Output the (X, Y) coordinate of the center of the cell containing the given text.  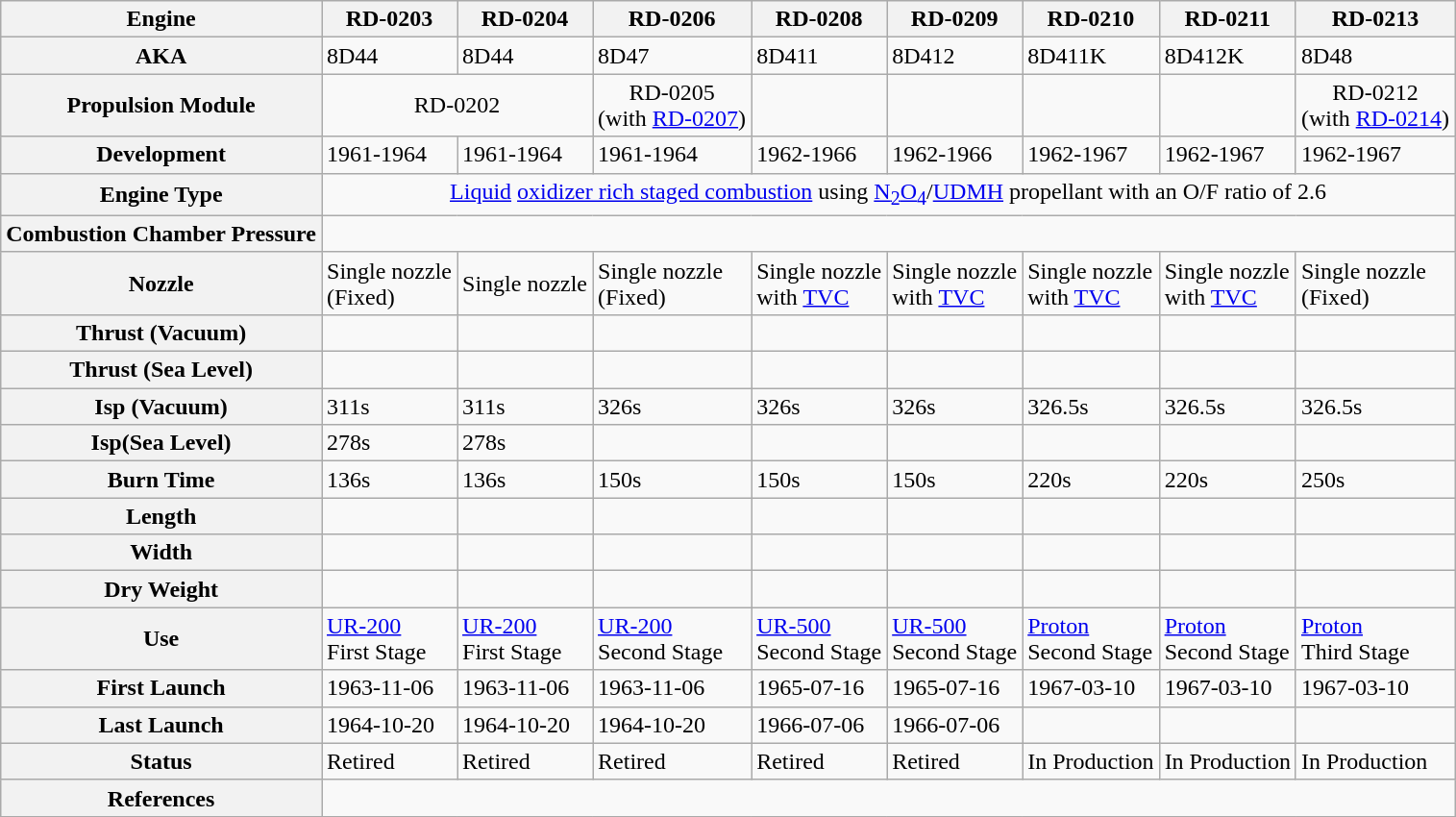
Width (161, 553)
RD-0204 (525, 19)
Combustion Chamber Pressure (161, 234)
Burn Time (161, 480)
RD-0209 (955, 19)
Thrust (Vacuum) (161, 333)
8D411 (819, 56)
RD-0202 (457, 106)
Status (161, 761)
Engine (161, 19)
Nozzle (161, 283)
RD-0213 (1374, 19)
Use (161, 638)
8D412K (1227, 56)
Single nozzle (525, 283)
RD-0208 (819, 19)
RD-0210 (1091, 19)
250s (1374, 480)
8D47 (673, 56)
First Launch (161, 688)
8D411K (1091, 56)
References (161, 798)
RD-0205(with RD-0207) (673, 106)
Isp(Sea Level) (161, 443)
Propulsion Module (161, 106)
ProtonThird Stage (1374, 638)
Development (161, 155)
AKA (161, 56)
Liquid oxidizer rich staged combustion using N2O4/UDMH propellant with an O/F ratio of 2.6 (888, 194)
UR-200Second Stage (673, 638)
Thrust (Sea Level) (161, 370)
Engine Type (161, 194)
RD-0203 (388, 19)
RD-0212(with RD-0214) (1374, 106)
Isp (Vacuum) (161, 407)
RD-0206 (673, 19)
RD-0211 (1227, 19)
8D48 (1374, 56)
Dry Weight (161, 589)
Last Launch (161, 725)
8D412 (955, 56)
Length (161, 516)
